From the cell containing the given text, extract its center point as [X, Y] coordinate. 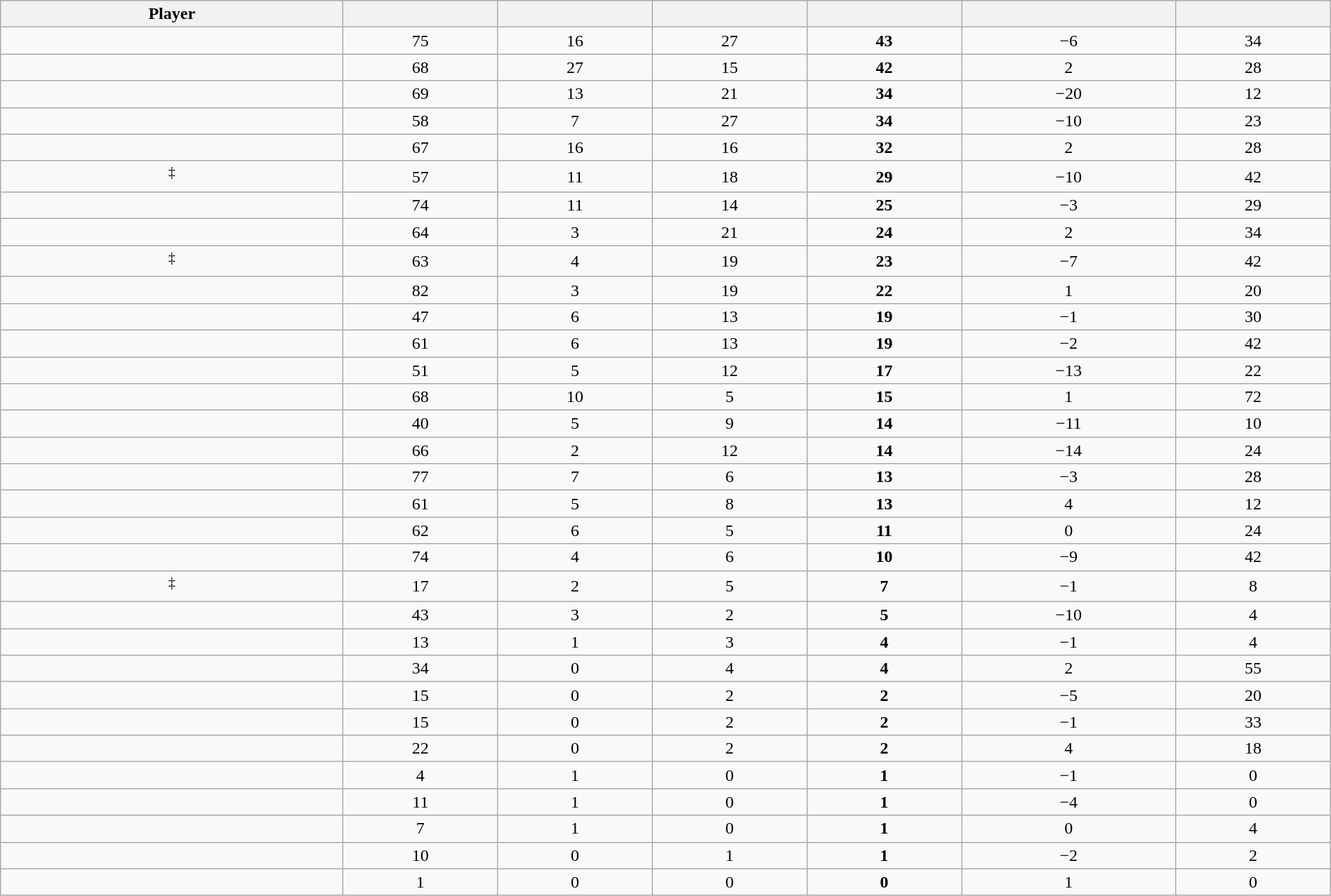
57 [421, 177]
75 [421, 41]
58 [421, 121]
−6 [1068, 41]
72 [1253, 397]
9 [729, 424]
62 [421, 530]
−14 [1068, 450]
69 [421, 94]
33 [1253, 722]
−7 [1068, 261]
47 [421, 316]
−4 [1068, 802]
77 [421, 477]
82 [421, 290]
67 [421, 147]
64 [421, 232]
30 [1253, 316]
40 [421, 424]
66 [421, 450]
Player [172, 14]
32 [884, 147]
55 [1253, 669]
−5 [1068, 695]
25 [884, 206]
51 [421, 370]
−20 [1068, 94]
−9 [1068, 557]
63 [421, 261]
−11 [1068, 424]
−13 [1068, 370]
